Output the (X, Y) coordinate of the center of the cell containing the given text.  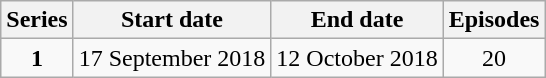
End date (357, 20)
Series (37, 20)
20 (494, 58)
17 September 2018 (172, 58)
1 (37, 58)
Episodes (494, 20)
Start date (172, 20)
12 October 2018 (357, 58)
